From the cell containing the given text, extract its center point as [x, y] coordinate. 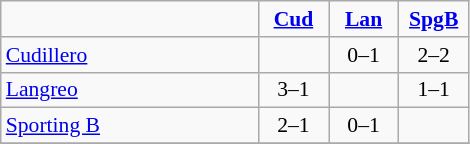
Cudillero [130, 55]
3–1 [293, 90]
Sporting B [130, 126]
SpgB [434, 19]
Lan [363, 19]
1–1 [434, 90]
Langreo [130, 90]
2–1 [293, 126]
2–2 [434, 55]
Cud [293, 19]
